From the cell containing the given text, extract its center point as (x, y) coordinate. 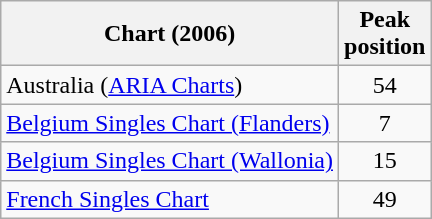
7 (385, 123)
49 (385, 199)
French Singles Chart (170, 199)
Chart (2006) (170, 34)
Belgium Singles Chart (Flanders) (170, 123)
15 (385, 161)
Australia (ARIA Charts) (170, 85)
Belgium Singles Chart (Wallonia) (170, 161)
54 (385, 85)
Peakposition (385, 34)
